Pinpoint the cell where the given text exists, returning its [x, y] midpoint coordinate. 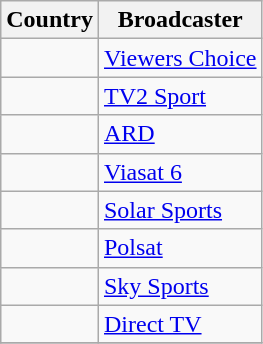
Solar Sports [180, 210]
Direct TV [180, 324]
Viasat 6 [180, 172]
Country [50, 20]
TV2 Sport [180, 96]
Viewers Choice [180, 58]
Polsat [180, 248]
Broadcaster [180, 20]
ARD [180, 134]
Sky Sports [180, 286]
